Detect which cell encompasses the target text, then output its [X, Y] center coordinate. 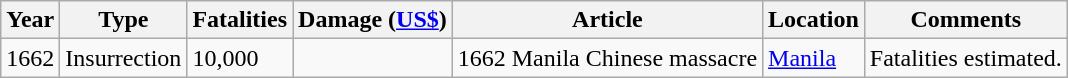
Location [814, 20]
Type [124, 20]
Fatalities [240, 20]
Manila [814, 58]
Damage (US$) [373, 20]
1662 Manila Chinese massacre [607, 58]
Comments [966, 20]
10,000 [240, 58]
1662 [30, 58]
Fatalities estimated. [966, 58]
Insurrection [124, 58]
Year [30, 20]
Article [607, 20]
